Return the [X, Y] coordinate for the center point of the cell that contains the specified text.  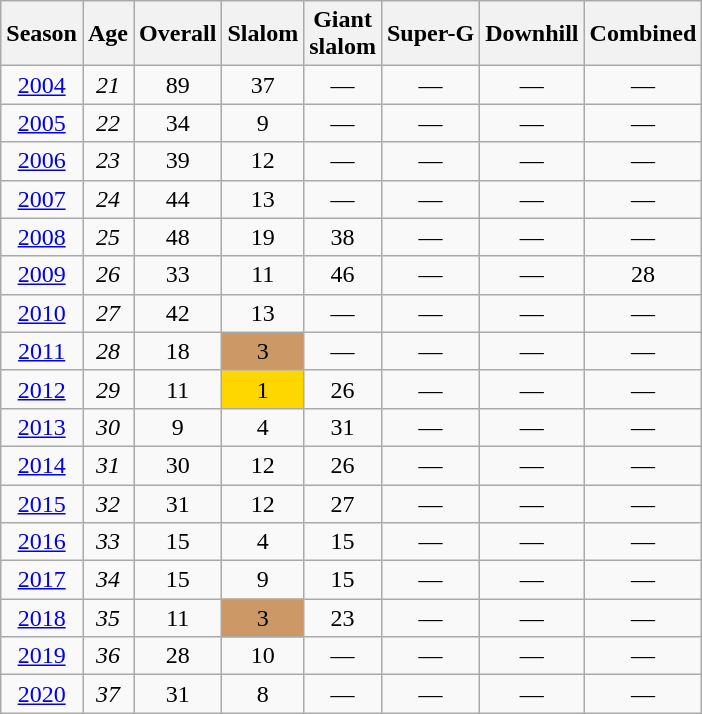
Overall [178, 34]
2004 [42, 85]
8 [263, 694]
44 [178, 199]
2013 [42, 427]
2018 [42, 618]
19 [263, 237]
Giantslalom [343, 34]
89 [178, 85]
2005 [42, 123]
2014 [42, 465]
2015 [42, 503]
10 [263, 656]
2020 [42, 694]
1 [263, 389]
25 [108, 237]
2009 [42, 275]
2017 [42, 580]
18 [178, 351]
2012 [42, 389]
Downhill [532, 34]
2011 [42, 351]
48 [178, 237]
46 [343, 275]
Age [108, 34]
2008 [42, 237]
42 [178, 313]
2007 [42, 199]
32 [108, 503]
21 [108, 85]
24 [108, 199]
39 [178, 161]
Season [42, 34]
2006 [42, 161]
35 [108, 618]
Slalom [263, 34]
2016 [42, 542]
38 [343, 237]
Combined [643, 34]
22 [108, 123]
2019 [42, 656]
2010 [42, 313]
36 [108, 656]
29 [108, 389]
Super-G [430, 34]
